Scan for the cell matching the given text and deliver its (X, Y) coordinate at center. 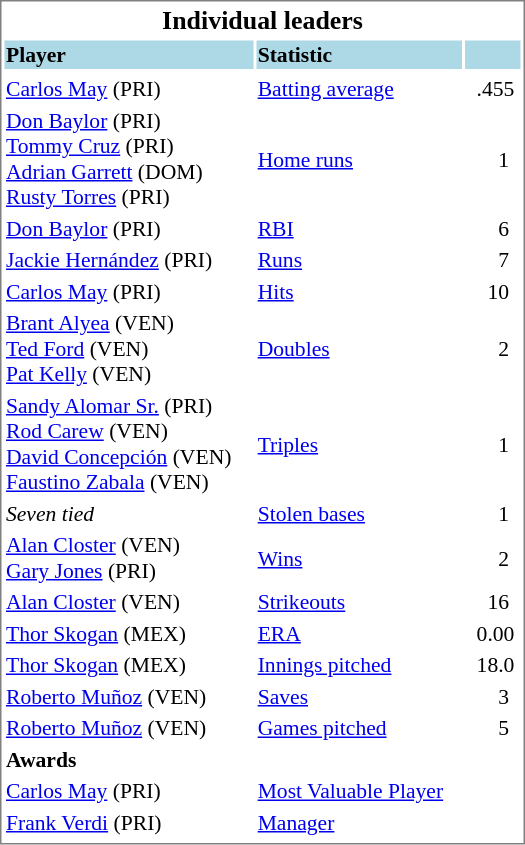
ERA (358, 634)
Batting average (358, 89)
Most Valuable Player (358, 791)
10 (492, 292)
Home runs (358, 158)
Individual leaders (262, 20)
7 (492, 260)
5 (492, 728)
Statistic (358, 54)
Don Baylor (PRI) Tommy Cruz (PRI) Adrian Garrett (DOM) Rusty Torres (PRI) (128, 158)
Hits (358, 292)
Innings pitched (358, 665)
Alan Closter (VEN) (128, 602)
Jackie Hernández (PRI) (128, 260)
Manager (358, 822)
Alan Closter (VEN) Gary Jones (PRI) (128, 558)
Seven tied (128, 514)
Brant Alyea (VEN) Ted Ford (VEN) Pat Kelly (VEN) (128, 349)
RBI (358, 228)
18.0 (492, 665)
Games pitched (358, 728)
Runs (358, 260)
Triples (358, 444)
0.00 (492, 634)
Sandy Alomar Sr. (PRI) Rod Carew (VEN) David Concepción (VEN) Faustino Zabala (VEN) (128, 444)
Frank Verdi (PRI) (128, 822)
Awards (128, 760)
Saves (358, 696)
6 (492, 228)
Wins (358, 558)
Stolen bases (358, 514)
Don Baylor (PRI) (128, 228)
.455 (492, 89)
Player (128, 54)
Doubles (358, 349)
3 (492, 696)
16 (492, 602)
Strikeouts (358, 602)
